Locate the cell with the specified text and output its (X, Y) center coordinate. 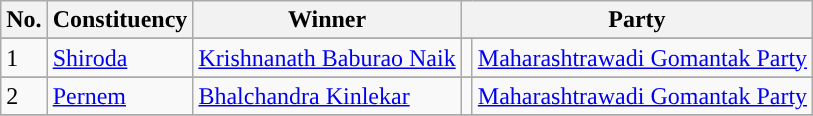
No. (24, 20)
1 (24, 58)
2 (24, 96)
Constituency (120, 20)
Krishnanath Baburao Naik (327, 58)
Bhalchandra Kinlekar (327, 96)
Shiroda (120, 58)
Winner (327, 20)
Party (636, 20)
Pernem (120, 96)
